Output the (x, y) coordinate of the center of the cell containing the given text.  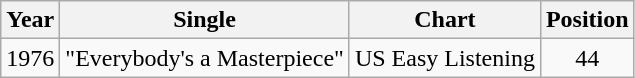
Position (587, 20)
1976 (30, 58)
"Everybody's a Masterpiece" (205, 58)
44 (587, 58)
Year (30, 20)
Single (205, 20)
US Easy Listening (444, 58)
Chart (444, 20)
